Locate the cell with the specified text and output its [x, y] center coordinate. 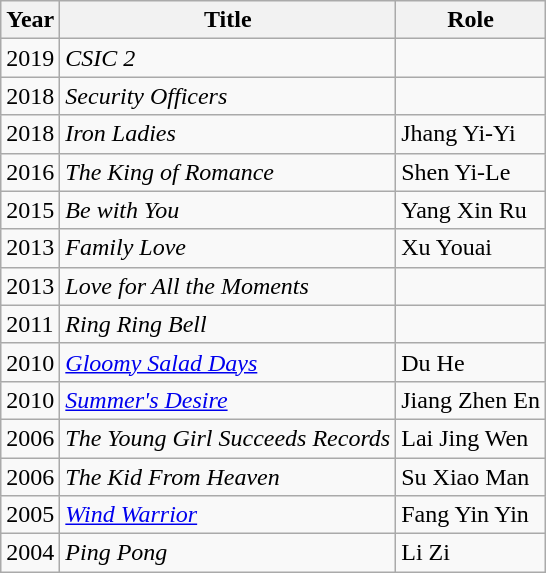
Su Xiao Man [471, 477]
The Young Girl Succeeds Records [228, 438]
The King of Romance [228, 172]
2015 [30, 210]
Title [228, 20]
2019 [30, 58]
CSIC 2 [228, 58]
Be with You [228, 210]
2005 [30, 515]
Du He [471, 362]
Li Zi [471, 553]
Summer's Desire [228, 400]
Year [30, 20]
Security Officers [228, 96]
Fang Yin Yin [471, 515]
Jhang Yi-Yi [471, 134]
Yang Xin Ru [471, 210]
Iron Ladies [228, 134]
Lai Jing Wen [471, 438]
Xu Youai [471, 248]
Shen Yi-Le [471, 172]
Wind Warrior [228, 515]
Jiang Zhen En [471, 400]
Role [471, 20]
2011 [30, 324]
The Kid From Heaven [228, 477]
Ring Ring Bell [228, 324]
Gloomy Salad Days [228, 362]
Family Love [228, 248]
2016 [30, 172]
2004 [30, 553]
Love for All the Moments [228, 286]
Ping Pong [228, 553]
